Return [x, y] of the center of cell containing provided text 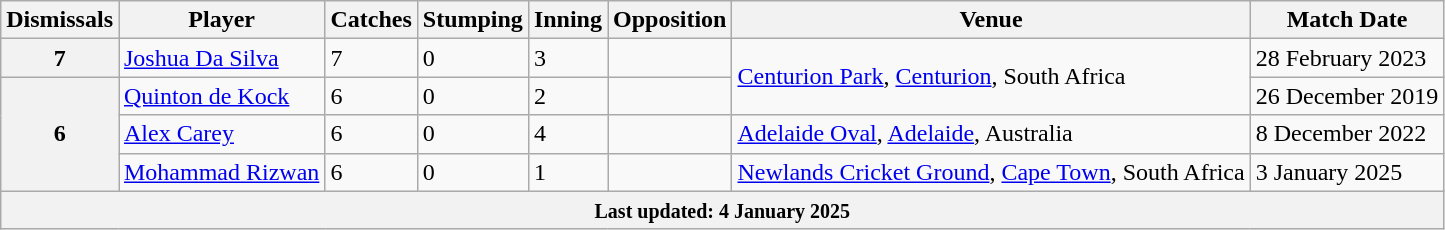
26 December 2019 [1347, 96]
Opposition [670, 20]
Venue [991, 20]
Quinton de Kock [221, 96]
Mohammad Rizwan [221, 172]
Adelaide Oval, Adelaide, Australia [991, 134]
Newlands Cricket Ground, Cape Town, South Africa [991, 172]
Centurion Park, Centurion, South Africa [991, 77]
Catches [371, 20]
Player [221, 20]
3 [568, 58]
Inning [568, 20]
1 [568, 172]
Last updated: 4 January 2025 [722, 210]
Match Date [1347, 20]
Alex Carey [221, 134]
Stumping [472, 20]
Dismissals [60, 20]
Joshua Da Silva [221, 58]
2 [568, 96]
28 February 2023 [1347, 58]
8 December 2022 [1347, 134]
3 January 2025 [1347, 172]
4 [568, 134]
